For the text-containing cell, return its midpoint in (x, y) coordinate format. 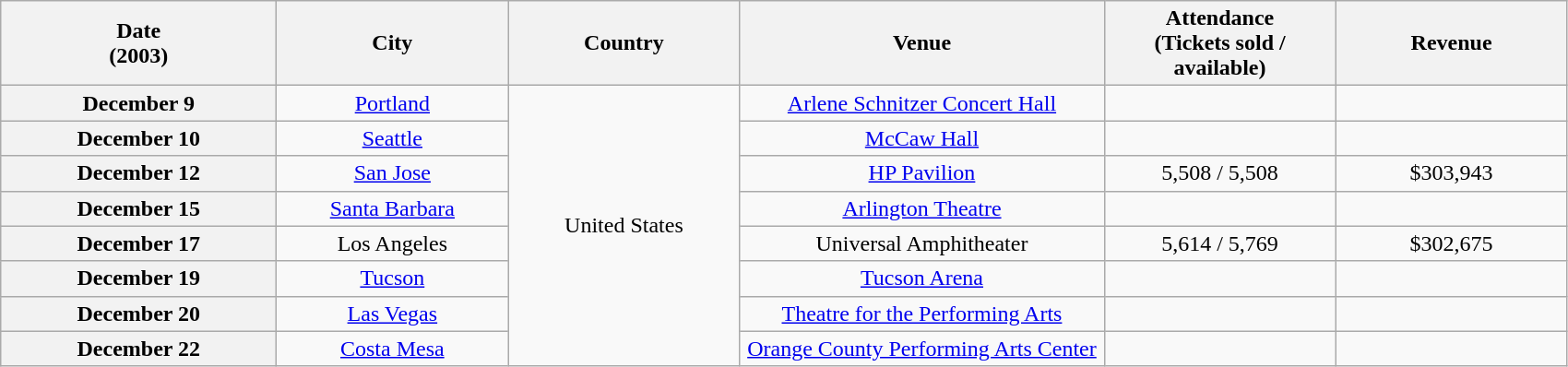
December 10 (138, 138)
City (393, 43)
$302,675 (1452, 243)
5,508 / 5,508 (1219, 173)
Country (624, 43)
December 22 (138, 349)
December 20 (138, 314)
McCaw Hall (922, 138)
Universal Amphitheater (922, 243)
Revenue (1452, 43)
Venue (922, 43)
December 15 (138, 208)
December 17 (138, 243)
$303,943 (1452, 173)
December 9 (138, 103)
December 12 (138, 173)
5,614 / 5,769 (1219, 243)
Arlington Theatre (922, 208)
Attendance (Tickets sold / available) (1219, 43)
United States (624, 226)
HP Pavilion (922, 173)
Los Angeles (393, 243)
December 19 (138, 278)
Seattle (393, 138)
Orange County Performing Arts Center (922, 349)
Costa Mesa (393, 349)
Theatre for the Performing Arts (922, 314)
Las Vegas (393, 314)
Date(2003) (138, 43)
Portland (393, 103)
San Jose (393, 173)
Tucson (393, 278)
Arlene Schnitzer Concert Hall (922, 103)
Santa Barbara (393, 208)
Tucson Arena (922, 278)
